Determine the [X, Y] coordinate at the center of the cell enclosing the given text.  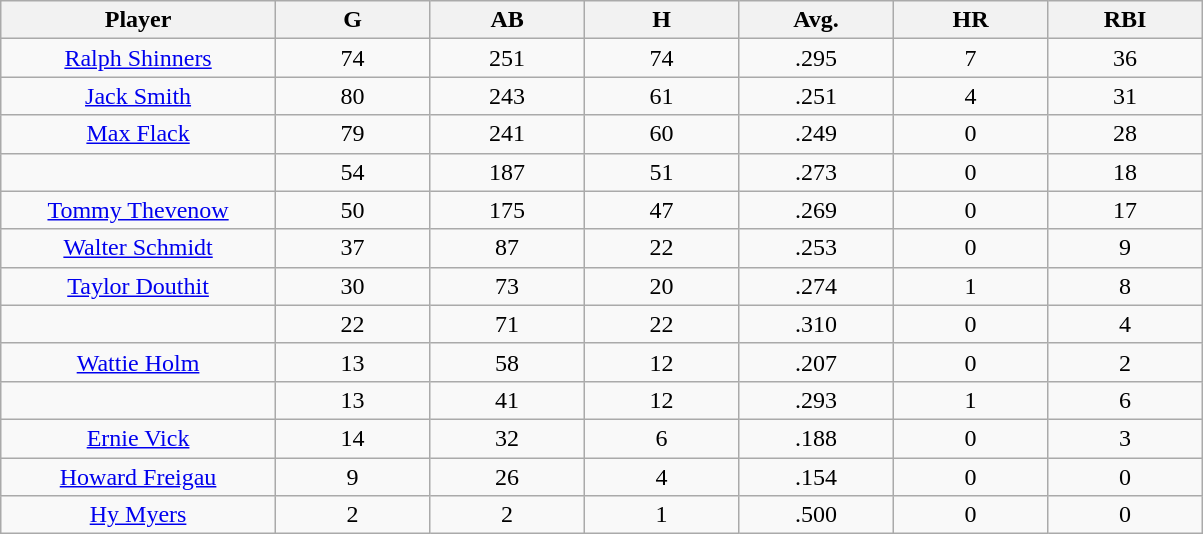
Howard Freigau [138, 477]
Avg. [816, 20]
18 [1126, 172]
47 [661, 210]
Tommy Thevenow [138, 210]
241 [507, 134]
Hy Myers [138, 515]
37 [352, 248]
175 [507, 210]
51 [661, 172]
8 [1126, 286]
.249 [816, 134]
Max Flack [138, 134]
.274 [816, 286]
Jack Smith [138, 96]
RBI [1126, 20]
.500 [816, 515]
Ernie Vick [138, 438]
17 [1126, 210]
HR [970, 20]
26 [507, 477]
80 [352, 96]
.253 [816, 248]
30 [352, 286]
36 [1126, 58]
.269 [816, 210]
Ralph Shinners [138, 58]
.154 [816, 477]
61 [661, 96]
.207 [816, 362]
.188 [816, 438]
73 [507, 286]
Taylor Douthit [138, 286]
41 [507, 400]
14 [352, 438]
79 [352, 134]
28 [1126, 134]
.251 [816, 96]
Walter Schmidt [138, 248]
3 [1126, 438]
54 [352, 172]
60 [661, 134]
50 [352, 210]
31 [1126, 96]
.293 [816, 400]
243 [507, 96]
87 [507, 248]
H [661, 20]
187 [507, 172]
Player [138, 20]
71 [507, 324]
G [352, 20]
.273 [816, 172]
58 [507, 362]
.295 [816, 58]
AB [507, 20]
7 [970, 58]
Wattie Holm [138, 362]
20 [661, 286]
251 [507, 58]
.310 [816, 324]
32 [507, 438]
